Output the (x, y) coordinate of the center of the cell containing the given text.  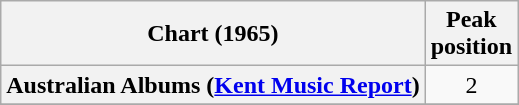
2 (471, 85)
Australian Albums (Kent Music Report) (213, 85)
Peakposition (471, 34)
Chart (1965) (213, 34)
